Provide the [x, y] coordinate of the cell's center where the given text is located.  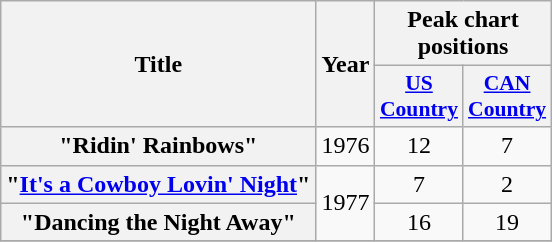
"Ridin' Rainbows" [158, 146]
CANCountry [507, 96]
Year [346, 64]
USCountry [419, 96]
"It's a Cowboy Lovin' Night" [158, 184]
19 [507, 222]
Title [158, 64]
"Dancing the Night Away" [158, 222]
1977 [346, 203]
16 [419, 222]
Peak chartpositions [463, 34]
12 [419, 146]
2 [507, 184]
1976 [346, 146]
